Determine the [X, Y] coordinate at the center of the cell enclosing the given text.  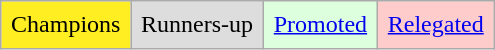
Promoted [320, 25]
Runners-up [198, 25]
Relegated [436, 25]
Champions [66, 25]
